Identify which cell holds the provided text, then report its [X, Y] central coordinate. 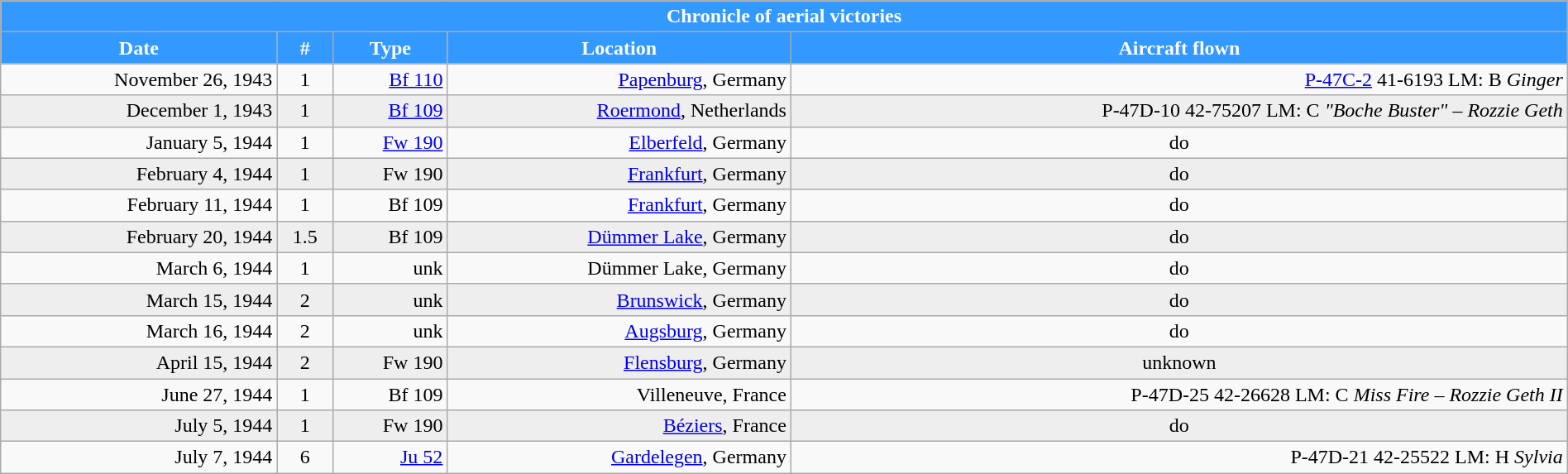
Flensburg, Germany [619, 362]
Papenburg, Germany [619, 79]
July 5, 1944 [139, 426]
Gardelegen, Germany [619, 457]
April 15, 1944 [139, 362]
November 26, 1943 [139, 79]
P-47D-25 42-26628 LM: C Miss Fire – Rozzie Geth II [1179, 395]
Brunswick, Germany [619, 299]
Elberfeld, Germany [619, 142]
December 1, 1943 [139, 111]
Villeneuve, France [619, 395]
Béziers, France [619, 426]
Location [619, 48]
Chronicle of aerial victories [784, 17]
March 15, 1944 [139, 299]
Roermond, Netherlands [619, 111]
Augsburg, Germany [619, 331]
Bf 110 [390, 79]
March 16, 1944 [139, 331]
February 20, 1944 [139, 237]
June 27, 1944 [139, 395]
March 6, 1944 [139, 268]
February 11, 1944 [139, 205]
Ju 52 [390, 457]
6 [305, 457]
January 5, 1944 [139, 142]
unknown [1179, 362]
Type [390, 48]
P-47D-10 42-75207 LM: C "Boche Buster" – Rozzie Geth [1179, 111]
February 4, 1944 [139, 174]
Date [139, 48]
# [305, 48]
P-47C-2 41-6193 LM: B Ginger [1179, 79]
July 7, 1944 [139, 457]
P-47D-21 42-25522 LM: H Sylvia [1179, 457]
Aircraft flown [1179, 48]
1.5 [305, 237]
